Scan for the cell matching the given text and deliver its (X, Y) coordinate at center. 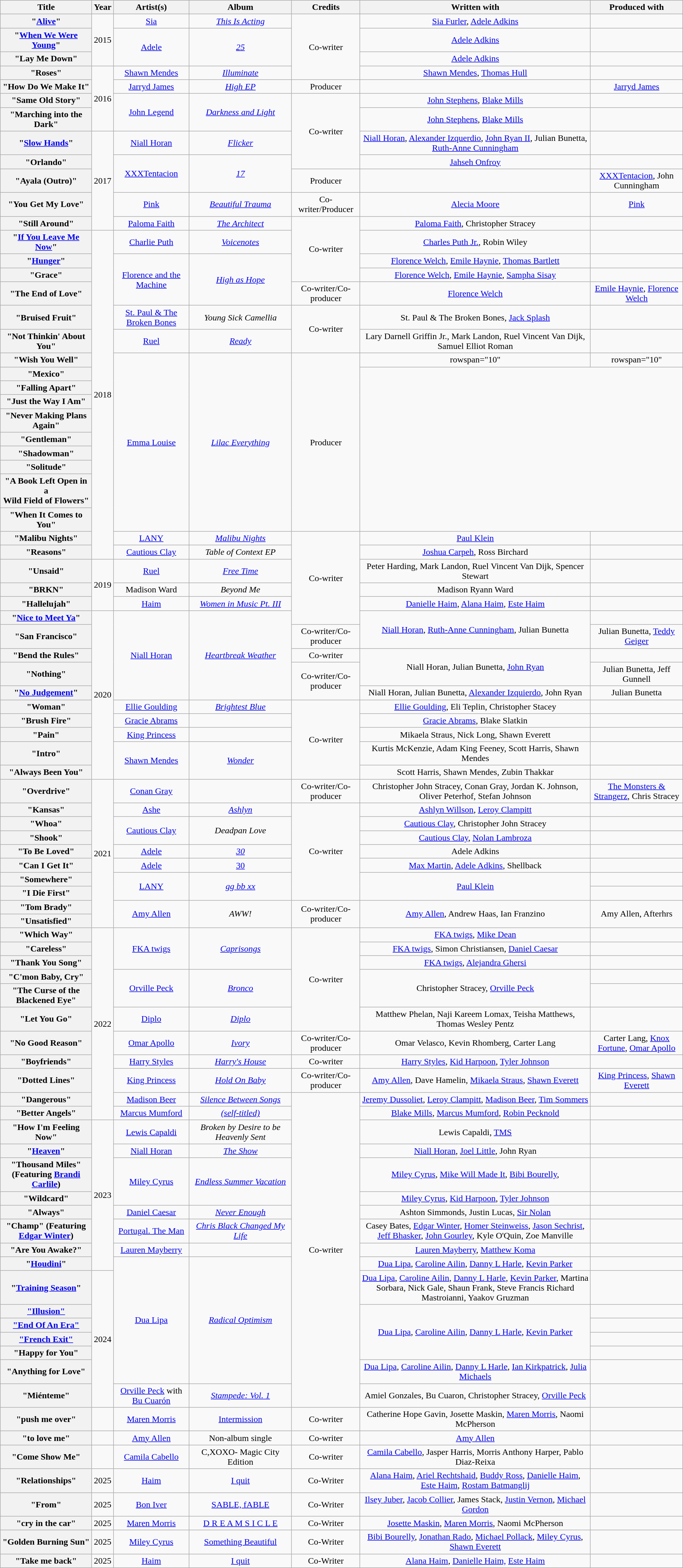
Jeremy Dussoliet, Leroy Clampitt, Madison Beer, Tim Sommers (475, 1099)
High EP (240, 87)
Dua Lipa, Caroline Ailin, Danny L Harle, Kevin Parker, Martina Sorbara, Nick Gale, Shaun Frank, Steve Francis Richard Mastroianni, Yaakov Gruzman (475, 1287)
"Solitude" (46, 467)
"Brush Fire" (46, 720)
Carter Lang, Knox Fortune, Omar Apollo (636, 1042)
"Champ" (Featuring Edgar Winter) (46, 1231)
"Golden Burning Sun" (46, 1542)
The Architect (240, 223)
"Happy for You" (46, 1353)
"Relationships" (46, 1480)
Matthew Phelan, Naji Kareem Lomax, Teisha Matthews, Thomas Wesley Pentz (475, 1019)
Amy Allen, Afterhrs (636, 914)
"Whoa" (46, 824)
Niall Horan, Alexander Izquerdio, John Ryan II, Julian Bunetta, Ruth-Anne Cunningham (475, 143)
Lilac Everything (240, 442)
"C'mon Baby, Cry" (46, 976)
"To Be Loved" (46, 852)
Ashlyn (240, 810)
"San Francisco" (46, 637)
Orville Peck (151, 988)
Florence Welch, Emile Haynie, Thomas Bartlett (475, 261)
Harry's House (240, 1062)
Voicenotes (240, 242)
Lauren Mayberry, Matthew Koma (475, 1250)
Endless Summer Vacation (240, 1181)
2017 (103, 180)
"If You Leave Me Now" (46, 242)
Malibu Nights (240, 538)
"Overdrive" (46, 791)
Ellie Goulding, Eli Teplin, Christopher Stacey (475, 707)
"Never Making PlansAgain" (46, 420)
Omar Apollo (151, 1042)
"Which Way" (46, 935)
"Just the Way I Am" (46, 401)
Sia (151, 21)
2019 (103, 585)
Dua Lipa, Caroline Ailin, Danny L Harle, Ian Kirkpatrick, Julia Michaels (475, 1372)
Jahseh Onfroy (475, 162)
Christopher Stracey, Orville Peck (475, 988)
Kurtis McKenzie, Adam King Feeney, Scott Harris, Shawn Mendes (475, 753)
Miley Cyrus, Mike Will Made It, Bibi Bourelly, (475, 1175)
Brightest Blue (240, 707)
Danielle Haim, Alana Haim, Este Haim (475, 604)
"Woman" (46, 707)
Beautiful Trauma (240, 204)
Harry Styles (151, 1062)
Madison Ward (151, 590)
"Hunger" (46, 261)
Alana Haim, Ariel Rechtshaid, Buddy Ross, Danielle Haim, Este Haim, Rostam Batmanglij (475, 1480)
Camila Cabello (151, 1457)
John Legend (151, 112)
Alecia Moore (475, 204)
XXXTentacion (151, 174)
"Grace" (46, 275)
Gracie Abrams (151, 720)
Bronco (240, 988)
"Unsaid" (46, 571)
gg bb xx (240, 886)
Co-writer/Producer (325, 204)
"Roses" (46, 73)
"Shadowman" (46, 453)
St. Paul & The Broken Bones (151, 318)
Table of Context EP (240, 552)
"No Judgement" (46, 693)
"From" (46, 1504)
"Houdini" (46, 1264)
2024 (103, 1339)
"BRKN" (46, 590)
"Tom Brady" (46, 907)
Julian Bunetta, Jeff Gunnell (636, 674)
"Always Been You" (46, 772)
Credits (325, 7)
Max Martin, Adele Adkins, Shellback (475, 865)
Casey Bates, Edgar Winter, Homer Steinweiss, Jason Sechrist, Jeff Bhasker, John Gourley, Kyle O'Quin, Zoe Manville (475, 1231)
Harry Styles, Kid Harpoon, Tyler Johnson (475, 1062)
Illuminate (240, 73)
"Reasons" (46, 552)
FKA twigs, Alejandra Ghersi (475, 962)
Stampede: Vol. 1 (240, 1396)
Something Beautiful (240, 1542)
Amiel Gonzales, Bu Cuaron, Christopher Stracey, Orville Peck (475, 1396)
"Nothing" (46, 674)
"Ayala (Outro)" (46, 180)
Title (46, 7)
"Alive" (46, 21)
"Slow Hands" (46, 143)
Ivory (240, 1042)
Ilsey Juber, Jacob Collier, James Stack, Justin Vernon, Michael Gordon (475, 1504)
"Unsatisfied" (46, 921)
Dua Lipa (151, 1320)
"cry in the car" (46, 1523)
Charles Puth Jr., Robin Wiley (475, 242)
"Illusion" (46, 1311)
Scott Harris, Shawn Mendes, Zubin Thakkar (475, 772)
FKA twigs, Mike Dean (475, 935)
"Hallelujah" (46, 604)
Artist(s) (151, 7)
Paloma Faith, Christopher Stracey (475, 223)
"Boyfriends" (46, 1062)
Produced with (636, 7)
2021 (103, 853)
2020 (103, 695)
2022 (103, 1024)
2018 (103, 395)
"Always" (46, 1212)
"Better Angels" (46, 1113)
Madison Beer (151, 1099)
FKA twigs, Simon Christiansen, Daniel Caesar (475, 949)
Chris Black Changed My Life (240, 1231)
"Shook" (46, 838)
"Intro" (46, 753)
"No Good Reason" (46, 1042)
Niall Horan, Joel Little, John Ryan (475, 1151)
"Lay Me Down" (46, 59)
Ellie Goulding (151, 707)
Heartbreak Weather (240, 655)
Year (103, 7)
Blake Mills, Marcus Mumford, Robin Pecknold (475, 1113)
Caprisongs (240, 949)
Lewis Capaldi (151, 1132)
High as Hope (240, 280)
Portugal. The Man (151, 1231)
"Dangerous" (46, 1099)
"Can I Get It" (46, 865)
"You Get My Love" (46, 204)
25 (240, 47)
"When It Comes to You" (46, 519)
"The Curse of the Blackened Eye" (46, 995)
Christopher John Stracey, Conan Gray, Jordan K. Johnson, Oliver Peterhof, Stefan Johnson (475, 791)
"Thank You Song" (46, 962)
Emma Louise (151, 442)
Women in Music Pt. III (240, 604)
"Mexico" (46, 374)
Non-album single (240, 1438)
Sia Furler, Adele Adkins (475, 21)
Gracie Abrams, Blake Slatkin (475, 720)
"French Exit" (46, 1339)
Bibi Bourelly, Jonathan Rado, Michael Pollack, Miley Cyrus, Shawn Everett (475, 1542)
Mikaela Straus, Nick Long, Shawn Everett (475, 734)
"Pain" (46, 734)
Florence and the Machine (151, 280)
Flicker (240, 143)
2016 (103, 99)
King Princess, Shawn Everett (636, 1080)
Lary Darnell Griffin Jr., Mark Landon, Ruel Vincent Van Dijk, Samuel Elliot Roman (475, 341)
Peter Harding, Mark Landon, Ruel Vincent Van Dijk, Spencer Stewart (475, 571)
Julian Bunetta (636, 693)
"Wish You Well" (46, 360)
"How I'm Feeling Now" (46, 1132)
Intermission (240, 1419)
Deadpan Love (240, 831)
Amy Allen, Andrew Haas, Ian Franzino (475, 914)
"A Book Left Open in aWild Field of Flowers" (46, 491)
"Somewhere" (46, 879)
Marcus Mumford (151, 1113)
Catherine Hope Gavin, Josette Maskin, Maren Morris, Naomi McPherson (475, 1419)
"Training Season" (46, 1287)
Omar Velasco, Kevin Rhomberg, Carter Lang (475, 1042)
Florence Welch, Emile Haynie, Sampha Sisay (475, 275)
Broken by Desire to be Heavenly Sent (240, 1132)
D R E A M S I C L E (240, 1523)
"Marching into the Dark" (46, 119)
Niall Horan, Ruth-Anne Cunningham, Julian Bunetta (475, 629)
"Still Around" (46, 223)
"End Of An Era" (46, 1325)
"Falling Apart" (46, 388)
"Careless" (46, 949)
Ashton Simmonds, Justin Lucas, Sir Nolan (475, 1212)
"Not Thinkin' About You" (46, 341)
Ashlyn Willson, Leroy Clampitt (475, 810)
C,XOXO- Magic City Edition (240, 1457)
"Thousand Miles" (Featuring Brandi Carlile) (46, 1175)
St. Paul & The Broken Bones, Jack Splash (475, 318)
"I Die First" (46, 893)
(self-titled) (240, 1113)
Miley Cyrus, Kid Harpoon, Tyler Johnson (475, 1198)
Hold On Baby (240, 1080)
"Anything for Love" (46, 1372)
Album (240, 7)
Lauren Mayberry (151, 1250)
Free Time (240, 571)
Paloma Faith (151, 223)
The Show (240, 1151)
Joshua Carpeh, Ross Birchard (475, 552)
"Come Show Me" (46, 1457)
The Monsters & Strangerz, Chris Stracey (636, 791)
Shawn Mendes, Thomas Hull (475, 73)
"How Do We Make It" (46, 87)
Camila Cabello, Jasper Harris, Morris Anthony Harper, Pablo Diaz-Reixa (475, 1457)
Niall Horan, Julian Bunetta, John Ryan (475, 667)
Emile Haynie, Florence Welch (636, 293)
"Wildcard" (46, 1198)
2023 (103, 1195)
2015 (103, 40)
"Dotted Lines" (46, 1080)
Amy Allen, Dave Hamelin, Mikaela Straus, Shawn Everett (475, 1080)
FKA twigs (151, 949)
Bon Iver (151, 1504)
Niall Horan, Julian Bunetta, Alexander Izquierdo, John Ryan (475, 693)
Ready (240, 341)
Madison Ryann Ward (475, 590)
"Nice to Meet Ya" (46, 618)
Silence Between Songs (240, 1099)
XXXTentacion, John Cunningham (636, 180)
"The End of Love" (46, 293)
Charlie Puth (151, 242)
"When We Were Young" (46, 40)
Conan Gray (151, 791)
Florence Welch (475, 293)
"Gentleman" (46, 439)
This Is Acting (240, 21)
SABLE, fABLE (240, 1504)
Josette Maskin, Maren Morris, Naomi McPherson (475, 1523)
"Take me back" (46, 1561)
"Bruised Fruit" (46, 318)
"Are You Awake?" (46, 1250)
Darkness and Light (240, 112)
"Let You Go" (46, 1019)
"Orlando" (46, 162)
Ashe (151, 810)
Young Sick Camellia (240, 318)
Lewis Capaldi, TMS (475, 1132)
Written with (475, 7)
"Heaven" (46, 1151)
Beyond Me (240, 590)
"Bend the Rules" (46, 655)
"push me over" (46, 1419)
Wonder (240, 760)
Orville Peck with Bu Cuarón (151, 1396)
"Same Old Story" (46, 100)
"to love me" (46, 1438)
Daniel Caesar (151, 1212)
"Miénteme" (46, 1396)
Radical Optimism (240, 1320)
Cautious Clay, Nolan Lambroza (475, 838)
"Malibu Nights" (46, 538)
"Kansas" (46, 810)
Julian Bunetta, Teddy Geiger (636, 637)
Cautious Clay, Christopher John Stracey (475, 824)
17 (240, 174)
Alana Haim, Danielle Haim, Este Haim (475, 1561)
AWW! (240, 914)
Never Enough (240, 1212)
